From the cell containing the given text, extract its center point as [x, y] coordinate. 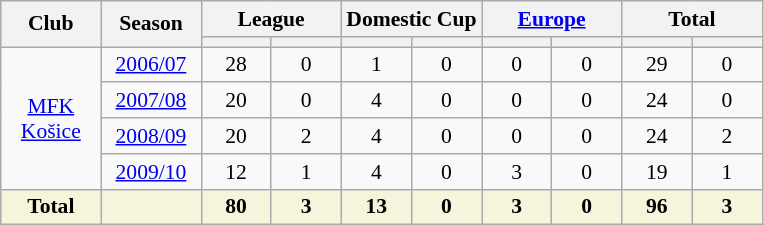
12 [236, 172]
League [271, 19]
2008/09 [151, 136]
Season [151, 24]
2007/08 [151, 101]
28 [236, 65]
Europe [552, 19]
Club [51, 24]
MFK Košice [51, 118]
Domestic Cup [411, 19]
2006/07 [151, 65]
29 [657, 65]
13 [376, 207]
96 [657, 207]
2009/10 [151, 172]
19 [657, 172]
80 [236, 207]
